Detect which cell encompasses the target text, then output its [x, y] center coordinate. 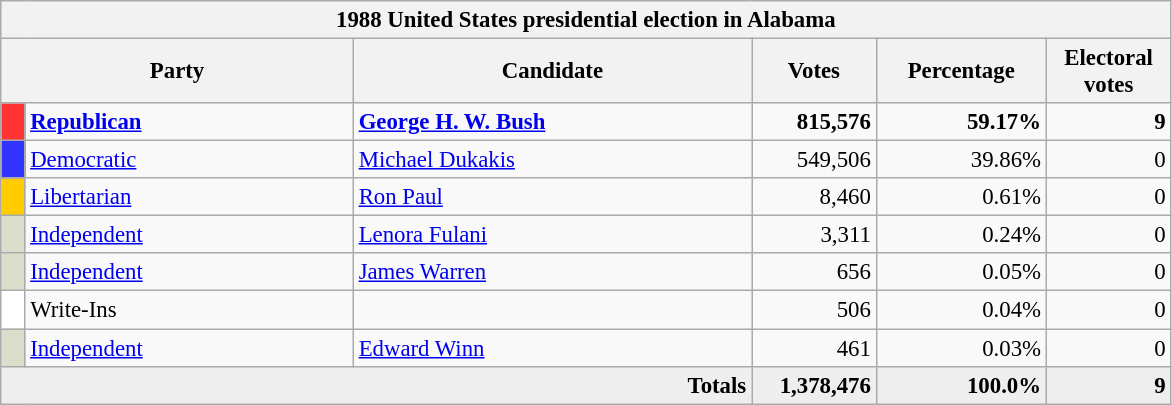
Libertarian [189, 197]
59.17% [961, 122]
8,460 [814, 197]
Ron Paul [552, 197]
0.61% [961, 197]
George H. W. Bush [552, 122]
Totals [376, 385]
Republican [189, 122]
Write-Ins [189, 310]
506 [814, 310]
0.04% [961, 310]
Votes [814, 72]
Candidate [552, 72]
Electoral votes [1108, 72]
461 [814, 348]
1988 United States presidential election in Alabama [586, 20]
Party [178, 72]
Democratic [189, 160]
39.86% [961, 160]
Michael Dukakis [552, 160]
3,311 [814, 235]
0.24% [961, 235]
815,576 [814, 122]
1,378,476 [814, 385]
100.0% [961, 385]
James Warren [552, 273]
0.03% [961, 348]
0.05% [961, 273]
Lenora Fulani [552, 235]
Percentage [961, 72]
656 [814, 273]
549,506 [814, 160]
Edward Winn [552, 348]
